Return (X, Y) of the center of cell containing provided text 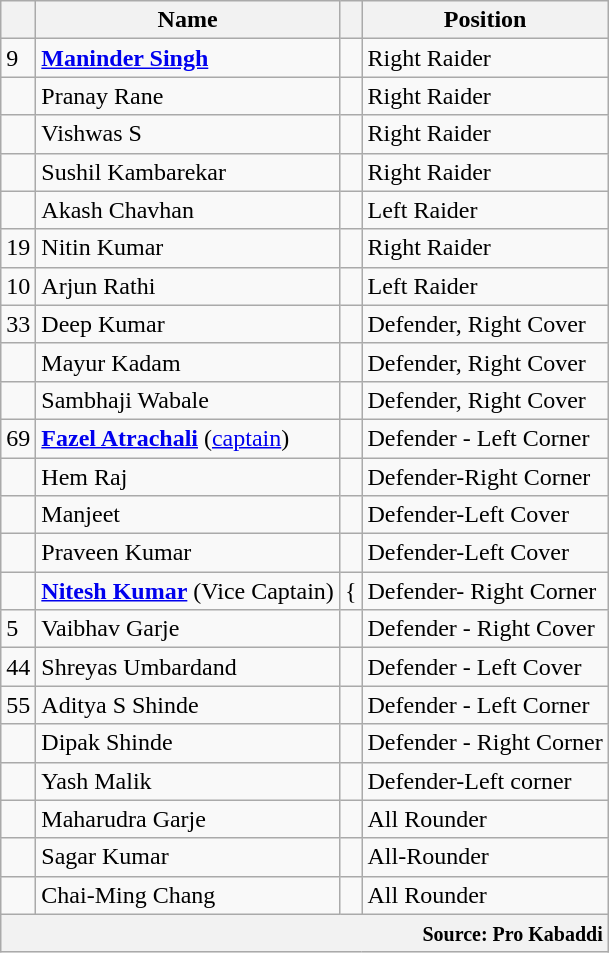
Hem Raj (188, 477)
Maharudra Garje (188, 819)
Defender-Left corner (485, 781)
Akash Chavhan (188, 210)
9 (18, 58)
10 (18, 286)
Chai-Ming Chang (188, 895)
Yash Malik (188, 781)
Sushil Kambarekar (188, 172)
Vishwas S (188, 134)
Fazel Atrachali (captain) (188, 438)
Shreyas Umbardand (188, 667)
Maninder Singh (188, 58)
Name (188, 20)
Sagar Kumar (188, 857)
Aditya S Shinde (188, 705)
Defender-Right Corner (485, 477)
Pranay Rane (188, 96)
Arjun Rathi (188, 286)
69 (18, 438)
Nitesh Kumar (Vice Captain) (188, 591)
Defender - Left Cover (485, 667)
Dipak Shinde (188, 743)
Sambhaji Wabale (188, 400)
Position (485, 20)
All-Rounder (485, 857)
Vaibhav Garje (188, 629)
Defender - Right Cover (485, 629)
Defender - Right Corner (485, 743)
Defender- Right Corner (485, 591)
55 (18, 705)
Manjeet (188, 515)
Nitin Kumar (188, 248)
5 (18, 629)
Deep Kumar (188, 324)
44 (18, 667)
19 (18, 248)
Mayur Kadam (188, 362)
Praveen Kumar (188, 553)
Source: Pro Kabaddi (305, 933)
{ (350, 591)
33 (18, 324)
